Search for the cell housing the specified text and yield its [x, y] center coordinate. 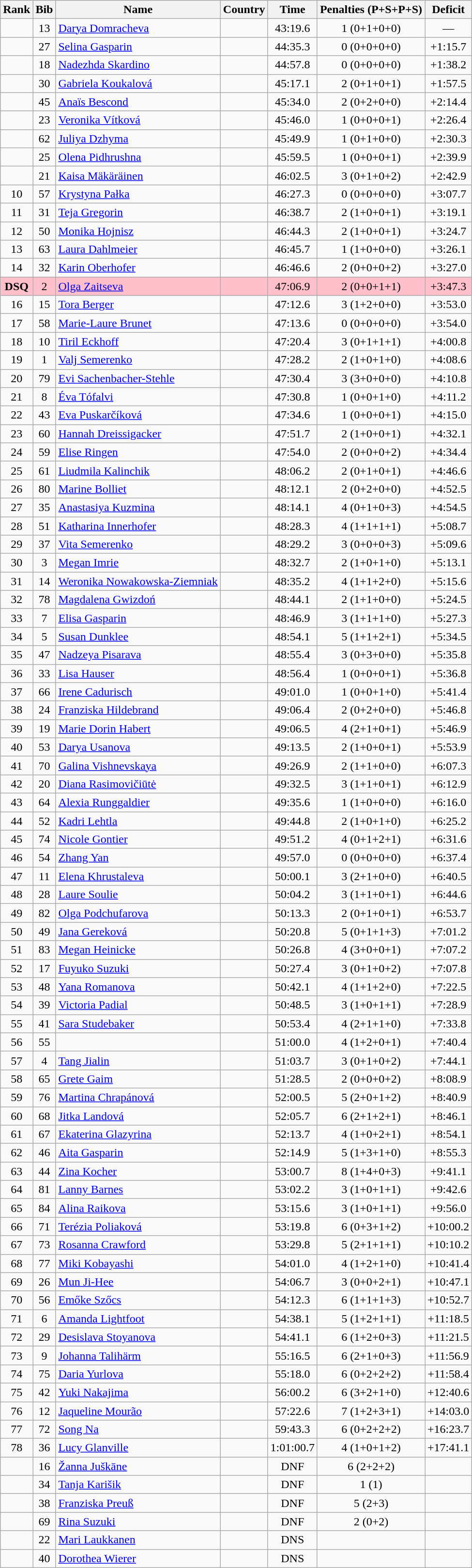
51:03.7 [292, 1060]
Yuki Nakajima [138, 1392]
6 (2+1+0+3) [371, 1355]
Darya Domracheva [138, 28]
45:59.5 [292, 157]
+2:30.3 [448, 139]
+4:15.0 [448, 415]
50:53.4 [292, 1024]
+2:26.4 [448, 120]
Jana Gereková [138, 931]
84 [45, 1208]
47:30.8 [292, 397]
Hannah Dreissigacker [138, 434]
+7:33.8 [448, 1024]
+6:07.3 [448, 765]
45:34.0 [292, 102]
44:57.8 [292, 65]
5 (1+3+1+0) [371, 1153]
Anastasiya Kuzmina [138, 507]
48:12.1 [292, 489]
Grete Gaim [138, 1079]
+5:53.9 [448, 747]
52:13.7 [292, 1134]
49:06.5 [292, 729]
+12:40.6 [448, 1392]
50:27.4 [292, 968]
Juliya Dzhyma [138, 139]
Rank [16, 10]
+5:34.5 [448, 637]
52:05.7 [292, 1116]
Megan Imrie [138, 563]
3 (1+2+0+0) [371, 305]
49:35.6 [292, 802]
Marie-Laure Brunet [138, 323]
Ekaterina Glazyrina [138, 1134]
Olga Zaitseva [138, 286]
49:26.9 [292, 765]
47:51.7 [292, 434]
49:51.2 [292, 839]
Darya Usanova [138, 747]
Olga Podchufarova [138, 913]
48:56.4 [292, 673]
Johanna Talihärm [138, 1355]
+5:35.8 [448, 655]
50:48.5 [292, 1005]
Kaisa Mäkäräinen [138, 175]
Katharina Innerhofer [138, 526]
Veronika Vítková [138, 120]
Penalties (P+S+P+S) [371, 10]
45:17.1 [292, 83]
53:00.7 [292, 1171]
+10:00.2 [448, 1226]
1 [45, 360]
+3:47.3 [448, 286]
7 [45, 618]
4 (1+2+0+1) [371, 1042]
Selina Gasparin [138, 47]
49:32.5 [292, 784]
Elena Khrustaleva [138, 876]
+3:24.7 [448, 231]
7 (1+2+3+1) [371, 1411]
47:34.6 [292, 415]
+6:40.5 [448, 876]
3 (1+1+1+0) [371, 618]
47:20.4 [292, 342]
4 (1+0+1+2) [371, 1448]
+10:52.7 [448, 1300]
48:54.1 [292, 637]
3 (0+0+0+3) [371, 544]
Time [292, 10]
6 (2+2+2) [371, 1466]
+2:42.9 [448, 175]
1:01:00.7 [292, 1448]
+11:58.4 [448, 1374]
+5:46.9 [448, 729]
Country [244, 10]
+4:00.8 [448, 342]
+7:01.2 [448, 931]
+11:18.5 [448, 1319]
Laura Dahlmeier [138, 249]
+16:23.7 [448, 1429]
Nadezhda Skardino [138, 65]
Weronika Nowakowska-Ziemniak [138, 581]
Name [138, 10]
+8:54.1 [448, 1134]
47:28.2 [292, 360]
+1:15.7 [448, 47]
79 [45, 378]
4 (0+1+2+1) [371, 839]
Nicole Gontier [138, 839]
Eva Puskarčíková [138, 415]
+5:13.1 [448, 563]
Vita Semerenko [138, 544]
50:42.1 [292, 987]
53:15.6 [292, 1208]
Lucy Glanville [138, 1448]
6 (2+1+2+1) [371, 1116]
Krystyna Pałka [138, 194]
Tiril Eckhoff [138, 342]
56:00.2 [292, 1392]
+5:08.7 [448, 526]
47:30.4 [292, 378]
4 [45, 1060]
Victoria Padial [138, 1005]
4 (0+1+0+3) [371, 507]
Galina Vishnevskaya [138, 765]
+2:14.4 [448, 102]
Elise Ringen [138, 452]
47:06.9 [292, 286]
5 (2+0+1+2) [371, 1097]
4 (1+2+1+0) [371, 1263]
6 (3+2+1+0) [371, 1392]
Mari Laukkanen [138, 1540]
Yana Romanova [138, 987]
Zina Kocher [138, 1171]
80 [45, 489]
46:38.7 [292, 212]
+5:36.8 [448, 673]
48:55.4 [292, 655]
Karin Oberhofer [138, 268]
+9:41.1 [448, 1171]
50:13.3 [292, 913]
49:13.5 [292, 747]
Lanny Barnes [138, 1190]
+6:53.7 [448, 913]
+1:38.2 [448, 65]
Diana Rasimovičiūtė [138, 784]
+2:39.9 [448, 157]
+5:09.6 [448, 544]
+3:54.0 [448, 323]
5 (1+1+2+1) [371, 637]
Rina Suzuki [138, 1521]
Sara Studebaker [138, 1024]
DSQ [16, 286]
Desislava Stoyanova [138, 1337]
Tang Jialin [138, 1060]
54:01.0 [292, 1263]
47:12.6 [292, 305]
6 (1+2+0+3) [371, 1337]
Anaïs Bescond [138, 102]
+5:15.6 [448, 581]
+8:40.9 [448, 1097]
+6:16.0 [448, 802]
Amanda Lightfoot [138, 1319]
57:22.6 [292, 1411]
Magdalena Gwizdoń [138, 600]
+4:11.2 [448, 397]
3 (0+0+2+1) [371, 1282]
+6:12.9 [448, 784]
45:49.9 [292, 139]
+4:08.6 [448, 360]
Alina Raikova [138, 1208]
+7:28.9 [448, 1005]
+10:41.4 [448, 1263]
50:00.1 [292, 876]
+3:26.1 [448, 249]
Miki Kobayashi [138, 1263]
46:46.6 [292, 268]
6 [45, 1319]
50:26.8 [292, 950]
+7:44.1 [448, 1060]
Lisa Hauser [138, 673]
48:32.7 [292, 563]
2 (0+0+1+1) [371, 286]
4 (1+1+1+1) [371, 526]
Tanja Karišik [138, 1485]
48:29.2 [292, 544]
Liudmila Kalinchik [138, 470]
Jaqueline Mourão [138, 1411]
4 (2+1+1+0) [371, 1024]
2 [45, 286]
6 (0+3+1+2) [371, 1226]
+6:31.6 [448, 839]
Megan Heinicke [138, 950]
Irene Cadurisch [138, 692]
Fuyuko Suzuki [138, 968]
+6:25.2 [448, 821]
Kadri Lehtla [138, 821]
Monika Hojnisz [138, 231]
6 (1+1+1+3) [371, 1300]
+11:56.9 [448, 1355]
49:01.0 [292, 692]
9 [45, 1355]
Gabriela Koukalová [138, 83]
Emőke Szőcs [138, 1300]
5 (2+3) [371, 1503]
47:54.0 [292, 452]
81 [45, 1190]
Bib [45, 10]
+4:52.5 [448, 489]
+14:03.0 [448, 1411]
44:35.3 [292, 47]
48:06.2 [292, 470]
+3:53.0 [448, 305]
+8:46.1 [448, 1116]
3 (2+1+0+0) [371, 876]
4 (1+0+2+1) [371, 1134]
8 [45, 397]
54:06.7 [292, 1282]
Martina Chrapánová [138, 1097]
Terézia Poliaková [138, 1226]
51:00.0 [292, 1042]
Rosanna Crawford [138, 1245]
+4:32.1 [448, 434]
+3:07.7 [448, 194]
46:27.3 [292, 194]
+6:37.4 [448, 858]
54:12.3 [292, 1300]
53:19.8 [292, 1226]
+3:27.0 [448, 268]
+17:41.1 [448, 1448]
82 [45, 913]
83 [45, 950]
43:19.6 [292, 28]
+11:21.5 [448, 1337]
Tora Berger [138, 305]
— [448, 28]
55:18.0 [292, 1374]
+7:07.2 [448, 950]
Éva Tófalvi [138, 397]
50:04.2 [292, 895]
Zhang Yan [138, 858]
49:44.8 [292, 821]
Dorothea Wierer [138, 1558]
+9:56.0 [448, 1208]
+7:40.4 [448, 1042]
4 (2+1+0+1) [371, 729]
Mun Ji-Hee [138, 1282]
54:38.1 [292, 1319]
53:02.2 [292, 1190]
5 (0+1+1+3) [371, 931]
+4:46.6 [448, 470]
48:14.1 [292, 507]
5 (2+1+1+1) [371, 1245]
51:28.5 [292, 1079]
3 (0+1+1+1) [371, 342]
+7:07.8 [448, 968]
59:43.3 [292, 1429]
+4:10.8 [448, 378]
55:16.5 [292, 1355]
Valj Semerenko [138, 360]
+7:22.5 [448, 987]
2 (0+2) [371, 1521]
Deficit [448, 10]
Elisa Gasparin [138, 618]
49:57.0 [292, 858]
54:41.1 [292, 1337]
Franziska Hildebrand [138, 710]
4 (3+0+0+1) [371, 950]
+5:46.8 [448, 710]
Song Na [138, 1429]
8 (1+4+0+3) [371, 1171]
Franziska Preuß [138, 1503]
+6:44.6 [448, 895]
52:00.5 [292, 1097]
+1:57.5 [448, 83]
Jitka Landová [138, 1116]
+10:47.1 [448, 1282]
+4:34.4 [448, 452]
52:14.9 [292, 1153]
Marine Bolliet [138, 489]
Laure Soulie [138, 895]
48:44.1 [292, 600]
48:46.9 [292, 618]
15 [45, 305]
46:45.7 [292, 249]
Susan Dunklee [138, 637]
46:44.3 [292, 231]
53:29.8 [292, 1245]
49:06.4 [292, 710]
+10:10.2 [448, 1245]
+5:41.4 [448, 692]
3 [45, 563]
47:13.6 [292, 323]
5 (1+2+1+1) [371, 1319]
Marie Dorin Habert [138, 729]
Teja Gregorin [138, 212]
Nadzeya Pisarava [138, 655]
5 [45, 637]
3 (0+3+0+0) [371, 655]
Aita Gasparin [138, 1153]
50:20.8 [292, 931]
Evi Sachenbacher-Stehle [138, 378]
+3:19.1 [448, 212]
+8:55.3 [448, 1153]
45:46.0 [292, 120]
+4:54.5 [448, 507]
+5:27.3 [448, 618]
+8:08.9 [448, 1079]
Olena Pidhrushna [138, 157]
48:28.3 [292, 526]
+5:24.5 [448, 600]
3 (3+0+0+0) [371, 378]
Daria Yurlova [138, 1374]
Alexia Runggaldier [138, 802]
48:35.2 [292, 581]
Žanna Juškāne [138, 1466]
46:02.5 [292, 175]
1 (1) [371, 1485]
+9:42.6 [448, 1190]
